Identify which cell holds the provided text, then report its (x, y) central coordinate. 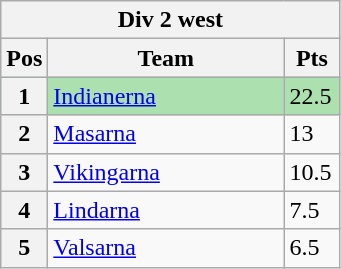
Div 2 west (170, 20)
Pts (312, 58)
Lindarna (166, 210)
Indianerna (166, 96)
22.5 (312, 96)
Valsarna (166, 248)
Team (166, 58)
10.5 (312, 172)
Pos (24, 58)
7.5 (312, 210)
1 (24, 96)
2 (24, 134)
4 (24, 210)
13 (312, 134)
Masarna (166, 134)
Vikingarna (166, 172)
6.5 (312, 248)
5 (24, 248)
3 (24, 172)
